Search for the cell housing the specified text and yield its [X, Y] center coordinate. 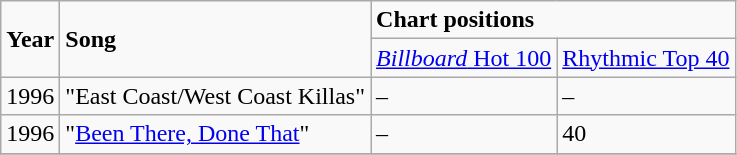
Chart positions [553, 20]
"East Coast/West Coast Killas" [216, 96]
Rhythmic Top 40 [646, 58]
"Been There, Done That" [216, 134]
Song [216, 39]
40 [646, 134]
Billboard Hot 100 [464, 58]
Year [30, 39]
